Capture the cell that displays the provided text and extract its [x, y] central coordinate. 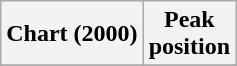
Peak position [189, 34]
Chart (2000) [72, 34]
